Detect which cell encompasses the target text, then output its (x, y) center coordinate. 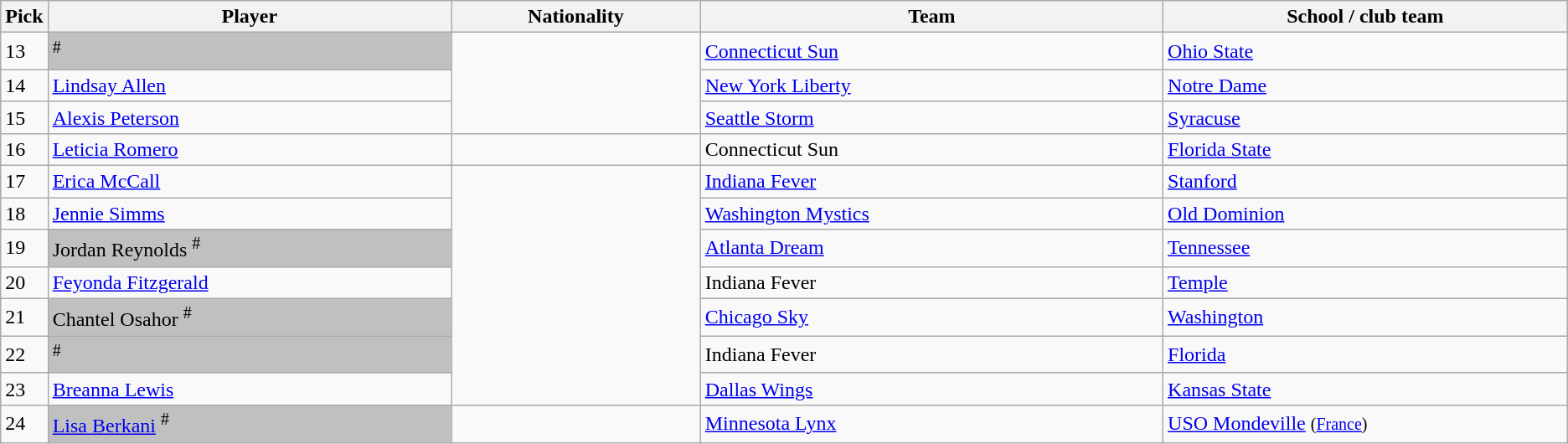
Tennessee (1365, 248)
Alexis Peterson (250, 117)
Pick (24, 17)
Breanna Lewis (250, 389)
22 (24, 355)
Syracuse (1365, 117)
Jennie Simms (250, 214)
21 (24, 317)
Jordan Reynolds # (250, 248)
Notre Dame (1365, 85)
Minnesota Lynx (931, 424)
14 (24, 85)
Leticia Romero (250, 149)
Washington Mystics (931, 214)
Team (931, 17)
Stanford (1365, 182)
Chicago Sky (931, 317)
Chantel Osahor # (250, 317)
Temple (1365, 282)
School / club team (1365, 17)
19 (24, 248)
New York Liberty (931, 85)
20 (24, 282)
16 (24, 149)
Old Dominion (1365, 214)
Seattle Storm (931, 117)
Lindsay Allen (250, 85)
Lisa Berkani # (250, 424)
Florida State (1365, 149)
24 (24, 424)
18 (24, 214)
Ohio State (1365, 52)
13 (24, 52)
USO Mondeville (France) (1365, 424)
Nationality (576, 17)
Dallas Wings (931, 389)
Atlanta Dream (931, 248)
Washington (1365, 317)
Feyonda Fitzgerald (250, 282)
23 (24, 389)
17 (24, 182)
Florida (1365, 355)
15 (24, 117)
Kansas State (1365, 389)
Erica McCall (250, 182)
Player (250, 17)
